Locate the cell with the specified text and output its (X, Y) center coordinate. 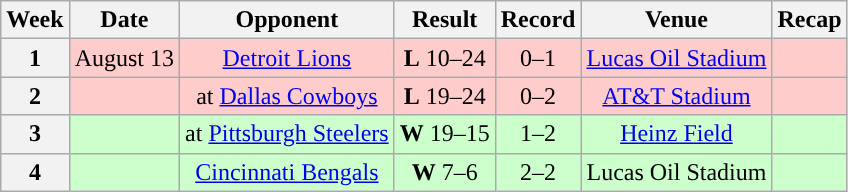
L 10–24 (444, 58)
2 (35, 96)
3 (35, 134)
Recap (810, 20)
W 19–15 (444, 134)
AT&T Stadium (676, 96)
Result (444, 20)
Cincinnati Bengals (288, 172)
0–1 (538, 58)
Record (538, 20)
L 19–24 (444, 96)
1–2 (538, 134)
August 13 (124, 58)
Venue (676, 20)
2–2 (538, 172)
Detroit Lions (288, 58)
Week (35, 20)
4 (35, 172)
at Dallas Cowboys (288, 96)
1 (35, 58)
Heinz Field (676, 134)
at Pittsburgh Steelers (288, 134)
W 7–6 (444, 172)
Date (124, 20)
Opponent (288, 20)
0–2 (538, 96)
